Detect which cell encompasses the target text, then output its [x, y] center coordinate. 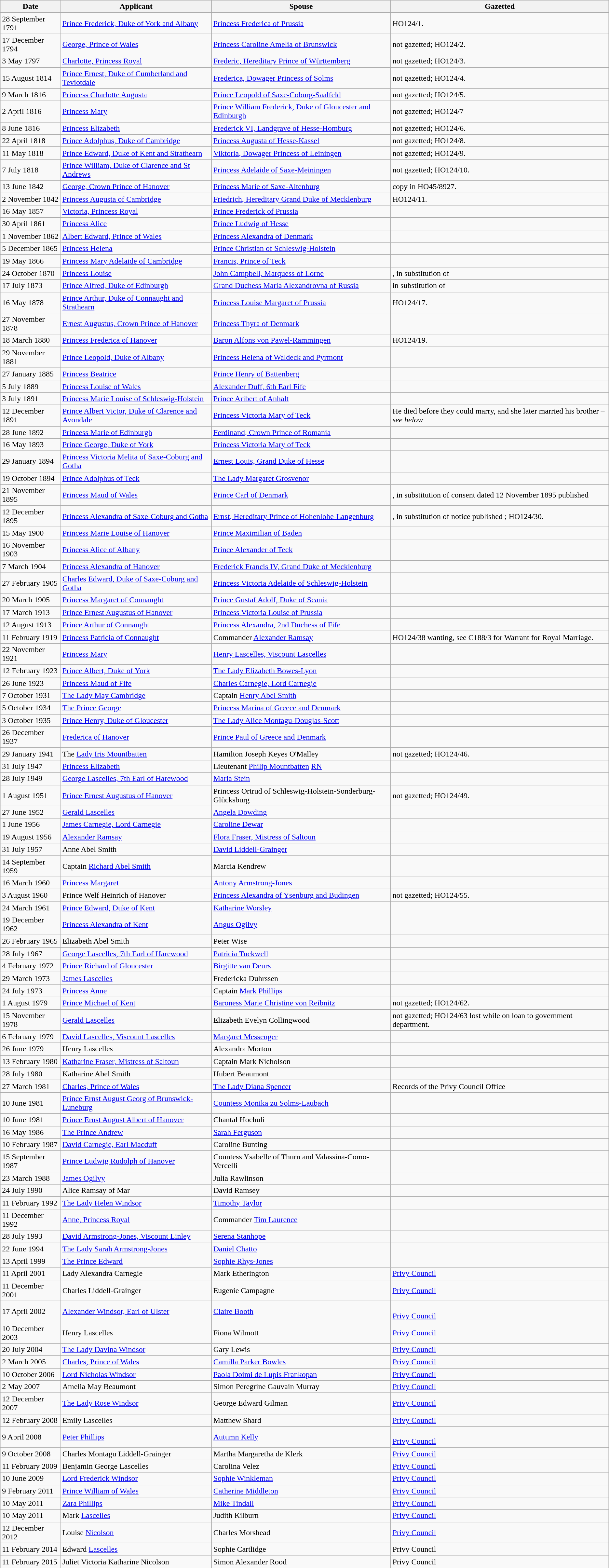
not gazetted; HO124/9. [500, 153]
22 June 1994 [31, 1249]
15 August 1814 [31, 78]
Princess Louise [136, 273]
29 January 1941 [31, 754]
12 December 2007 [31, 1404]
not gazetted; HO124/55. [500, 895]
Paola Doimi de Lupis Frankopan [301, 1374]
Angus Ogilvy [301, 925]
HO124/11. [500, 199]
Charles Liddell-Grainger [136, 1290]
Princess Thyra of Denmark [301, 323]
Prince Ernest, Duke of Cumberland and Teviotdale [136, 78]
Antony Armstrong-Jones [301, 883]
The Lady Alice Montagu-Douglas-Scott [301, 720]
Princess Anne [136, 991]
12 December 1891 [31, 415]
HO124/17. [500, 303]
31 July 1947 [31, 766]
Anne, Princess Royal [136, 1220]
Princess Alexandra of Saxe-Coburg and Gotha [136, 516]
17 March 1913 [31, 612]
The Lady Iris Mountbatten [136, 754]
Prince Aribert of Anhalt [301, 399]
Victoria, Princess Royal [136, 211]
Fredericka Duhrssen [301, 978]
not gazetted; HO124/10. [500, 170]
1 November 1862 [31, 236]
24 March 1961 [31, 907]
Matthew Shard [301, 1420]
3 May 1797 [31, 61]
, in substitution of consent dated 12 November 1895 published [500, 495]
4 February 1972 [31, 966]
Prince Adolphus, Duke of Cambridge [136, 141]
28 September 1791 [31, 23]
Fiona Wilmott [301, 1333]
Autumn Kelly [301, 1437]
16 May 1857 [31, 211]
Serena Stanhope [301, 1236]
24 October 1870 [31, 273]
28 July 1993 [31, 1236]
Sarah Ferguson [301, 1132]
1 August 1951 [31, 795]
11 May 1818 [31, 153]
12 December 1895 [31, 516]
not gazetted; HO124/4. [500, 78]
Prince Adolphus of Teck [136, 478]
Catherine Middleton [301, 1491]
The Lady Elizabeth Bowes-Lyon [301, 671]
27 January 1885 [31, 374]
Mark Etherington [301, 1274]
29 November 1881 [31, 357]
16 May 1878 [31, 303]
Alexander Ramsay [136, 837]
Princess Marie Louise of Schleswig-Holstein [136, 399]
Prince Ernst August Albert of Hanover [136, 1120]
James Ogilvy [136, 1178]
11 February 1992 [31, 1203]
The Lady Margaret Grosvenor [301, 478]
Katharine Worsley [301, 907]
Timothy Taylor [301, 1203]
James Lascelles [136, 978]
Prince Ludwig of Hesse [301, 224]
12 February 2008 [31, 1420]
not gazetted; HO124/49. [500, 795]
, in substitution of notice published ; HO124/30. [500, 516]
Prince Alexander of Teck [301, 550]
Peter Wise [301, 941]
Princess Margaret [136, 883]
Camilla Parker Bowles [301, 1362]
not gazetted; HO124/5. [500, 95]
29 January 1894 [31, 461]
Ernst, Hereditary Prince of Hohenlohe-Langenburg [301, 516]
George, Prince of Wales [136, 44]
Frederica of Hanover [136, 737]
Princess Alexandra, 2nd Duchess of Fife [301, 625]
Princess Helena of Waldeck and Pyrmont [301, 357]
Sophie Winkleman [301, 1479]
11 April 2001 [31, 1274]
19 August 1956 [31, 837]
29 March 1973 [31, 978]
Princess Adelaide of Saxe-Meiningen [301, 170]
19 December 1962 [31, 925]
Lieutenant Philip Mountbatten RN [301, 766]
Prince Alfred, Duke of Edinburgh [136, 286]
16 March 1960 [31, 883]
not gazetted; HO124/62. [500, 1003]
Prince Henry, Duke of Gloucester [136, 720]
1 August 1979 [31, 1003]
Anne Abel Smith [136, 849]
The Prince Edward [136, 1261]
Princess Victoria Melita of Saxe-Coburg and Gotha [136, 461]
27 February 1905 [31, 583]
Princess Augusta of Cambridge [136, 199]
Juliet Victoria Katharine Nicolson [136, 1561]
not gazetted; HO124/6. [500, 128]
Frederic, Hereditary Prince of Württemberg [301, 61]
Alexandra Morton [301, 1049]
David Ramsey [301, 1191]
Applicant [136, 7]
Countess Ysabelle of Thurn and Valassina-Como-Vercelli [301, 1162]
Amelia May Beaumont [136, 1387]
11 February 2015 [31, 1561]
Princess Marina of Greece and Denmark [301, 708]
, in substitution of [500, 273]
not gazetted; HO124/63 lost while on loan to government department. [500, 1020]
Princess Louise Margaret of Prussia [301, 303]
1 June 1956 [31, 825]
Prince William, Duke of Clarence and St Andrews [136, 170]
Ferdinand, Crown Prince of Romania [301, 432]
HO124/1. [500, 23]
David Carnegie, Earl Macduff [136, 1145]
George Edward Gilman [301, 1404]
22 November 1921 [31, 654]
Princess Victoria Louise of Prussia [301, 612]
Gazetted [500, 7]
Prince Arthur, Duke of Connaught and Strathearn [136, 303]
Louise Nicolson [136, 1533]
The Lady Davina Windsor [136, 1349]
Viktoria, Dowager Princess of Leiningen [301, 153]
He died before they could marry, and she later married his brother – see below [500, 415]
Records of the Privy Council Office [500, 1086]
not gazetted; HO124/46. [500, 754]
Simon Peregrine Gauvain Murray [301, 1387]
Frederick Francis IV, Grand Duke of Mecklenburg [301, 566]
2 April 1816 [31, 111]
Date [31, 7]
Princess Charlotte Augusta [136, 95]
not gazetted; HO124/7 [500, 111]
Gary Lewis [301, 1349]
17 December 1794 [31, 44]
Commander Tim Laurence [301, 1220]
Margaret Messenger [301, 1037]
Princess Mary Adelaide of Cambridge [136, 261]
9 February 2011 [31, 1491]
Prince Edward, Duke of Kent [136, 907]
Princess Maud of Fife [136, 683]
9 March 1816 [31, 95]
13 June 1842 [31, 186]
John Campbell, Marquess of Lorne [301, 273]
14 September 1959 [31, 866]
10 December 2003 [31, 1333]
7 March 1904 [31, 566]
in substitution of [500, 286]
21 November 1895 [31, 495]
Frederick VI, Landgrave of Hesse-Homburg [301, 128]
2 March 2005 [31, 1362]
Caroline Dewar [301, 825]
Alexander Windsor, Earl of Ulster [136, 1311]
David Lascelles, Viscount Lascelles [136, 1037]
10 October 2006 [31, 1374]
13 February 1980 [31, 1061]
The Prince Andrew [136, 1132]
Princess Frederica of Hanover [136, 340]
Martha Margaretha de Klerk [301, 1454]
19 May 1866 [31, 261]
3 July 1891 [31, 399]
3 October 1935 [31, 720]
28 July 1967 [31, 954]
The Lady Helen Windsor [136, 1203]
HO124/19. [500, 340]
Prince Albert Victor, Duke of Clarence and Avondale [136, 415]
7 July 1818 [31, 170]
Angela Dowding [301, 812]
Emily Lascelles [136, 1420]
Princess Marie of Saxe-Altenburg [301, 186]
Daniel Chatto [301, 1249]
Friedrich, Hereditary Grand Duke of Mecklenburg [301, 199]
Prince Leopold of Saxe-Coburg-Saalfeld [301, 95]
27 November 1878 [31, 323]
Countess Monika zu Solms-Laubach [301, 1103]
Prince Welf Heinrich of Hanover [136, 895]
Baroness Marie Christine von Reibnitz [301, 1003]
26 June 1923 [31, 683]
Flora Fraser, Mistress of Saltoun [301, 837]
The Lady Diana Spencer [301, 1086]
Spouse [301, 7]
22 April 1818 [31, 141]
George, Crown Prince of Hanover [136, 186]
Princess Patricia of Connaught [136, 637]
Princess Margaret of Connaught [136, 600]
David Liddell-Grainger [301, 849]
26 December 1937 [31, 737]
Prince Leopold, Duke of Albany [136, 357]
Katharine Abel Smith [136, 1074]
Prince Maximilian of Baden [301, 533]
9 April 2008 [31, 1437]
Ernest Augustus, Crown Prince of Hanover [136, 323]
12 December 2012 [31, 1533]
11 February 2014 [31, 1549]
Eugenie Campagne [301, 1290]
Captain Mark Nicholson [301, 1061]
13 April 1999 [31, 1261]
Prince Michael of Kent [136, 1003]
11 December 2001 [31, 1290]
Princess Maud of Wales [136, 495]
Zara Phillips [136, 1503]
Peter Phillips [136, 1437]
Prince Paul of Greece and Denmark [301, 737]
5 July 1889 [31, 386]
24 July 1973 [31, 991]
Elizabeth Abel Smith [136, 941]
Birgitte van Deurs [301, 966]
27 March 1981 [31, 1086]
24 July 1990 [31, 1191]
Lord Frederick Windsor [136, 1479]
Alice Ramsay of Mar [136, 1191]
Prince George, Duke of York [136, 445]
18 March 1880 [31, 340]
Princess Marie Louise of Hanover [136, 533]
Captain Henry Abel Smith [301, 696]
Princess Alice of Albany [136, 550]
5 December 1865 [31, 249]
2 May 2007 [31, 1387]
Commander Alexander Ramsay [301, 637]
28 July 1949 [31, 779]
30 April 1861 [31, 224]
17 April 2002 [31, 1311]
20 March 1905 [31, 600]
Prince Edward, Duke of Kent and Strathearn [136, 153]
15 September 1987 [31, 1162]
James Carnegie, Lord Carnegie [136, 825]
Princess Augusta of Hesse-Kassel [301, 141]
28 July 1980 [31, 1074]
Captain Richard Abel Smith [136, 866]
David Armstrong-Jones, Viscount Linley [136, 1236]
Prince Frederick of Prussia [301, 211]
Edward Lascelles [136, 1549]
Princess Alexandra of Ysenburg and Budingen [301, 895]
Prince Ludwig Rudolph of Hanover [136, 1162]
Carolina Velez [301, 1466]
15 November 1978 [31, 1020]
Princess Alexandra of Hanover [136, 566]
Princess Alexandra of Kent [136, 925]
Princess Alice [136, 224]
The Lady May Cambridge [136, 696]
Simon Alexander Rood [301, 1561]
16 May 1893 [31, 445]
Albert Edward, Prince of Wales [136, 236]
Prince Gustaf Adolf, Duke of Scania [301, 600]
Elizabeth Evelyn Collingwood [301, 1020]
Sophie Rhys-Jones [301, 1261]
Prince Frederick, Duke of York and Albany [136, 23]
Mark Lascelles [136, 1516]
Julia Rawlinson [301, 1178]
19 October 1894 [31, 478]
Hubert Beaumont [301, 1074]
Captain Mark Phillips [301, 991]
27 June 1952 [31, 812]
Ernest Louis, Grand Duke of Hesse [301, 461]
Prince Richard of Gloucester [136, 966]
Hamilton Joseph Keyes O'Malley [301, 754]
Judith Kilburn [301, 1516]
11 December 1992 [31, 1220]
Alexander Duff, 6th Earl Fife [301, 386]
Prince William of Wales [136, 1491]
16 November 1903 [31, 550]
Lady Alexandra Carnegie [136, 1274]
Maria Stein [301, 779]
Prince Ernst August Georg of Brunswick-Luneburg [136, 1103]
Princess Louise of Wales [136, 386]
not gazetted; HO124/3. [500, 61]
Princess Caroline Amelia of Brunswick [301, 44]
copy in HO45/8927. [500, 186]
Lord Nicholas Windsor [136, 1374]
17 July 1873 [31, 286]
Charles Carnegie, Lord Carnegie [301, 683]
Katharine Fraser, Mistress of Saltoun [136, 1061]
Prince Arthur of Connaught [136, 625]
28 June 1892 [31, 432]
Princess Beatrice [136, 374]
Prince Albert, Duke of York [136, 671]
Claire Booth [301, 1311]
7 October 1931 [31, 696]
Benjamin George Lascelles [136, 1466]
15 May 1900 [31, 533]
Charles Montagu Liddell-Grainger [136, 1454]
Grand Duchess Maria Alexandrovna of Russia [301, 286]
26 June 1979 [31, 1049]
not gazetted; HO124/8. [500, 141]
Charlotte, Princess Royal [136, 61]
16 May 1986 [31, 1132]
The Lady Sarah Armstrong-Jones [136, 1249]
not gazetted; HO124/2. [500, 44]
2 November 1842 [31, 199]
Princess Victoria Adelaide of Schleswig-Holstein [301, 583]
Caroline Bunting [301, 1145]
Princess Helena [136, 249]
6 February 1979 [31, 1037]
5 October 1934 [31, 708]
20 July 2004 [31, 1349]
23 March 1988 [31, 1178]
11 February 2009 [31, 1466]
HO124/38 wanting, see C188/3 for Warrant for Royal Marriage. [500, 637]
Prince Christian of Schleswig-Holstein [301, 249]
10 June 2009 [31, 1479]
Princess Alexandra of Denmark [301, 236]
Henry Lascelles, Viscount Lascelles [301, 654]
Sophie Cartlidge [301, 1549]
9 October 2008 [31, 1454]
Princess Ortrud of Schleswig-Holstein-Sonderburg-Glücksburg [301, 795]
12 August 1913 [31, 625]
31 July 1957 [31, 849]
11 February 1919 [31, 637]
Prince Henry of Battenberg [301, 374]
Princess Marie of Edinburgh [136, 432]
Baron Alfons von Pawel-Rammingen [301, 340]
12 February 1923 [31, 671]
Francis, Prince of Teck [301, 261]
The Lady Rose Windsor [136, 1404]
Princess Frederica of Prussia [301, 23]
8 June 1816 [31, 128]
Patricia Tuckwell [301, 954]
26 February 1965 [31, 941]
Prince William Frederick, Duke of Gloucester and Edinburgh [301, 111]
10 February 1987 [31, 1145]
Charles Edward, Duke of Saxe-Coburg and Gotha [136, 583]
The Prince George [136, 708]
Prince Carl of Denmark [301, 495]
Charles Morshead [301, 1533]
Frederica, Dowager Princess of Solms [301, 78]
Chantal Hochuli [301, 1120]
3 August 1960 [31, 895]
Marcia Kendrew [301, 866]
Mike Tindall [301, 1503]
